Output the (x, y) coordinate of the center of the cell containing the given text.  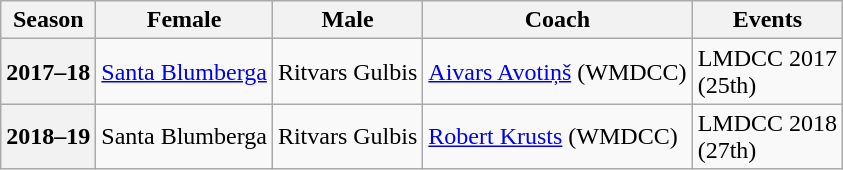
2017–18 (48, 72)
Events (767, 20)
Male (347, 20)
Coach (558, 20)
2018–19 (48, 136)
LMDCC 2018 (27th) (767, 136)
LMDCC 2017 (25th) (767, 72)
Robert Krusts (WMDCC) (558, 136)
Season (48, 20)
Aivars Avotiņš (WMDCC) (558, 72)
Female (184, 20)
